From the cell containing the given text, extract its center point as [x, y] coordinate. 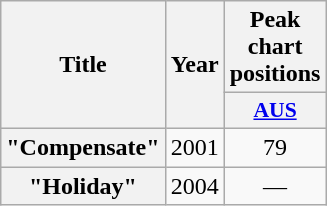
79 [275, 147]
"Compensate" [83, 147]
— [275, 185]
2004 [194, 185]
2001 [194, 147]
AUS [275, 111]
"Holiday" [83, 185]
Peak chart positions [275, 47]
Title [83, 65]
Year [194, 65]
